Extract the [x, y] coordinate from the center of the cell holding the provided text.  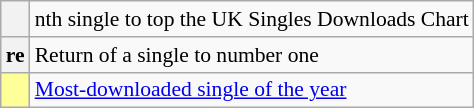
Most-downloaded single of the year [252, 90]
nth single to top the UK Singles Downloads Chart [252, 19]
re [16, 55]
Return of a single to number one [252, 55]
